Search for the cell housing the specified text and yield its (x, y) center coordinate. 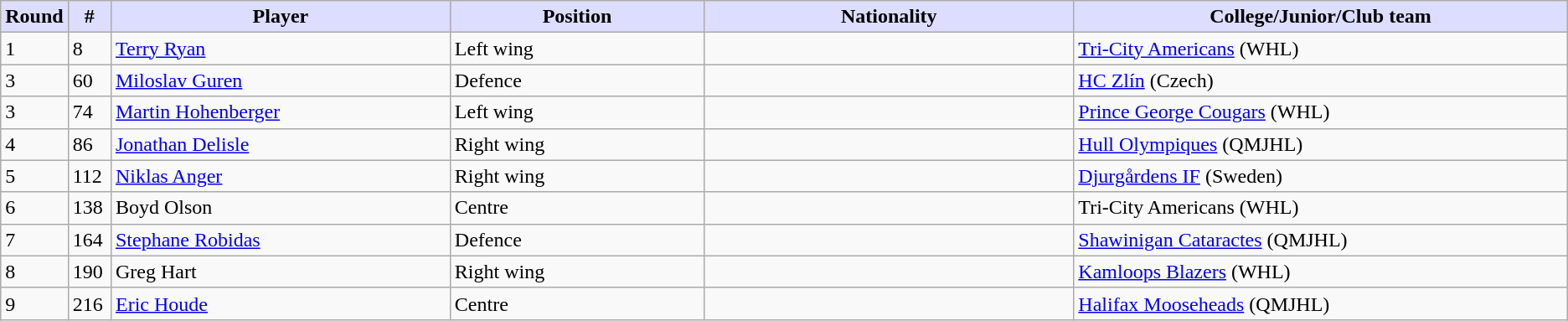
Greg Hart (280, 272)
Shawinigan Cataractes (QMJHL) (1320, 240)
# (89, 17)
86 (89, 144)
Nationality (890, 17)
Boyd Olson (280, 208)
74 (89, 112)
Player (280, 17)
Eric Houde (280, 303)
Terry Ryan (280, 49)
5 (34, 176)
164 (89, 240)
Hull Olympiques (QMJHL) (1320, 144)
Niklas Anger (280, 176)
Jonathan Delisle (280, 144)
Stephane Robidas (280, 240)
112 (89, 176)
1 (34, 49)
Kamloops Blazers (WHL) (1320, 272)
Position (576, 17)
216 (89, 303)
7 (34, 240)
Djurgårdens IF (Sweden) (1320, 176)
Miloslav Guren (280, 80)
6 (34, 208)
138 (89, 208)
Round (34, 17)
Prince George Cougars (WHL) (1320, 112)
4 (34, 144)
60 (89, 80)
190 (89, 272)
HC Zlín (Czech) (1320, 80)
Halifax Mooseheads (QMJHL) (1320, 303)
Martin Hohenberger (280, 112)
9 (34, 303)
College/Junior/Club team (1320, 17)
